Pinpoint the cell where the given text exists, returning its (x, y) midpoint coordinate. 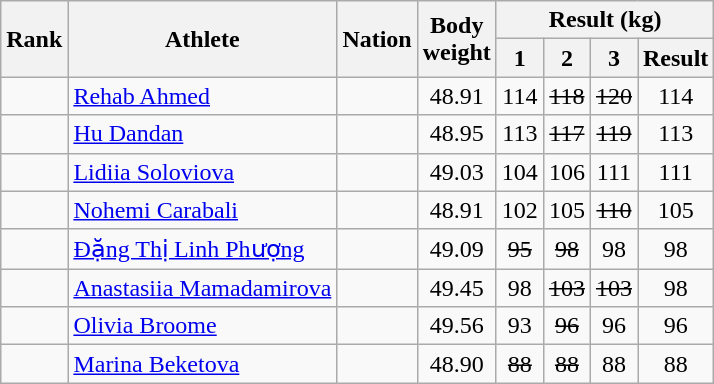
Olivia Broome (202, 326)
Nation (377, 39)
3 (614, 58)
49.03 (456, 172)
118 (566, 96)
Rank (34, 39)
102 (520, 210)
2 (566, 58)
106 (566, 172)
49.09 (456, 249)
Athlete (202, 39)
Rehab Ahmed (202, 96)
95 (520, 249)
Result (kg) (605, 20)
1 (520, 58)
Lidiia Soloviova (202, 172)
117 (566, 134)
Hu Dandan (202, 134)
Bodyweight (456, 39)
120 (614, 96)
49.56 (456, 326)
Nohemi Carabali (202, 210)
Đặng Thị Linh Phượng (202, 249)
Anastasiia Mamadamirova (202, 288)
119 (614, 134)
49.45 (456, 288)
48.95 (456, 134)
93 (520, 326)
Result (676, 58)
48.90 (456, 364)
104 (520, 172)
110 (614, 210)
Marina Beketova (202, 364)
